Detect which cell encompasses the target text, then output its [X, Y] center coordinate. 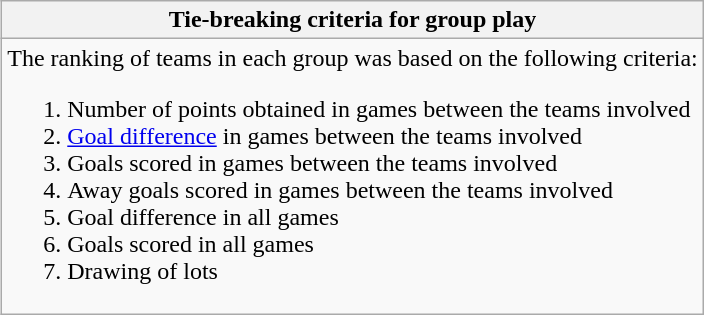
Tie-breaking criteria for group play [353, 20]
